For the text-containing cell, return its midpoint in (X, Y) coordinate format. 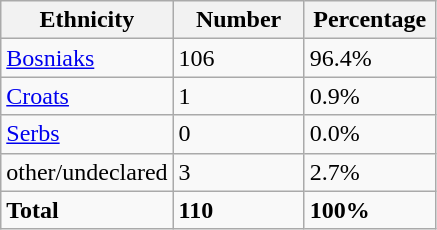
Number (238, 20)
110 (238, 210)
Croats (87, 96)
106 (238, 58)
Ethnicity (87, 20)
0 (238, 134)
2.7% (370, 172)
1 (238, 96)
0.9% (370, 96)
96.4% (370, 58)
Bosniaks (87, 58)
Serbs (87, 134)
Total (87, 210)
Percentage (370, 20)
100% (370, 210)
other/undeclared (87, 172)
3 (238, 172)
0.0% (370, 134)
